Identify which cell holds the provided text, then report its (x, y) central coordinate. 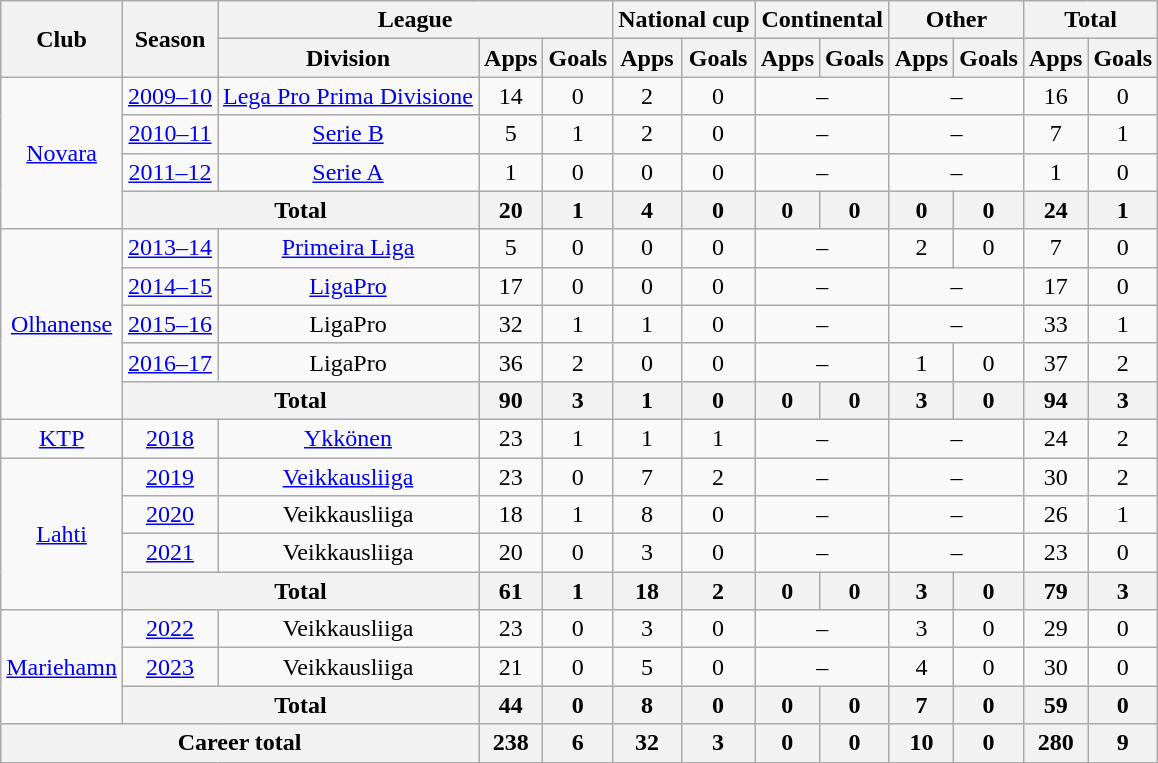
21 (511, 667)
Lega Pro Prima Divisione (348, 96)
Division (348, 58)
Primeira Liga (348, 248)
Other (956, 20)
26 (1055, 515)
2021 (170, 553)
Serie A (348, 172)
2023 (170, 667)
61 (511, 591)
2013–14 (170, 248)
Season (170, 39)
9 (1123, 743)
6 (578, 743)
Continental (822, 20)
Serie B (348, 134)
Club (62, 39)
2009–10 (170, 96)
59 (1055, 705)
29 (1055, 629)
90 (511, 400)
44 (511, 705)
Olhanense (62, 324)
National cup (684, 20)
79 (1055, 591)
36 (511, 362)
2016–17 (170, 362)
Ykkönen (348, 438)
KTP (62, 438)
33 (1055, 324)
37 (1055, 362)
Novara (62, 153)
Career total (240, 743)
14 (511, 96)
10 (921, 743)
2019 (170, 477)
16 (1055, 96)
2010–11 (170, 134)
League (416, 20)
2018 (170, 438)
2020 (170, 515)
238 (511, 743)
2015–16 (170, 324)
94 (1055, 400)
Mariehamn (62, 667)
2022 (170, 629)
Lahti (62, 534)
280 (1055, 743)
2014–15 (170, 286)
2011–12 (170, 172)
